Provide the [x, y] coordinate of the cell's center where the given text is located.  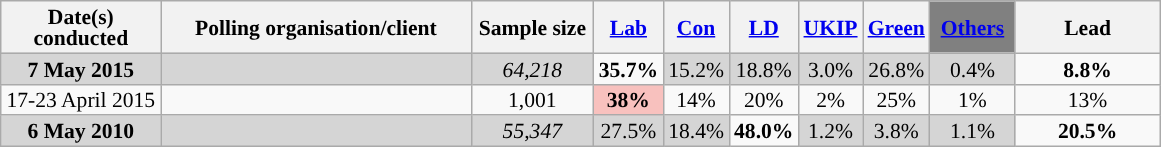
0.4% [972, 68]
Lab [628, 27]
13% [1088, 100]
17-23 April 2015 [81, 100]
14% [696, 100]
8.8% [1088, 68]
15.2% [696, 68]
25% [896, 100]
3.0% [830, 68]
38% [628, 100]
1.2% [830, 132]
2% [830, 100]
Green [896, 27]
1% [972, 100]
20.5% [1088, 132]
1,001 [532, 100]
48.0% [764, 132]
Date(s)conducted [81, 27]
Sample size [532, 27]
Others [972, 27]
7 May 2015 [81, 68]
26.8% [896, 68]
6 May 2010 [81, 132]
UKIP [830, 27]
1.1% [972, 132]
55,347 [532, 132]
3.8% [896, 132]
64,218 [532, 68]
Con [696, 27]
18.4% [696, 132]
35.7% [628, 68]
Polling organisation/client [316, 27]
20% [764, 100]
LD [764, 27]
Lead [1088, 27]
18.8% [764, 68]
27.5% [628, 132]
